Output the [X, Y] coordinate of the center of the cell containing the given text.  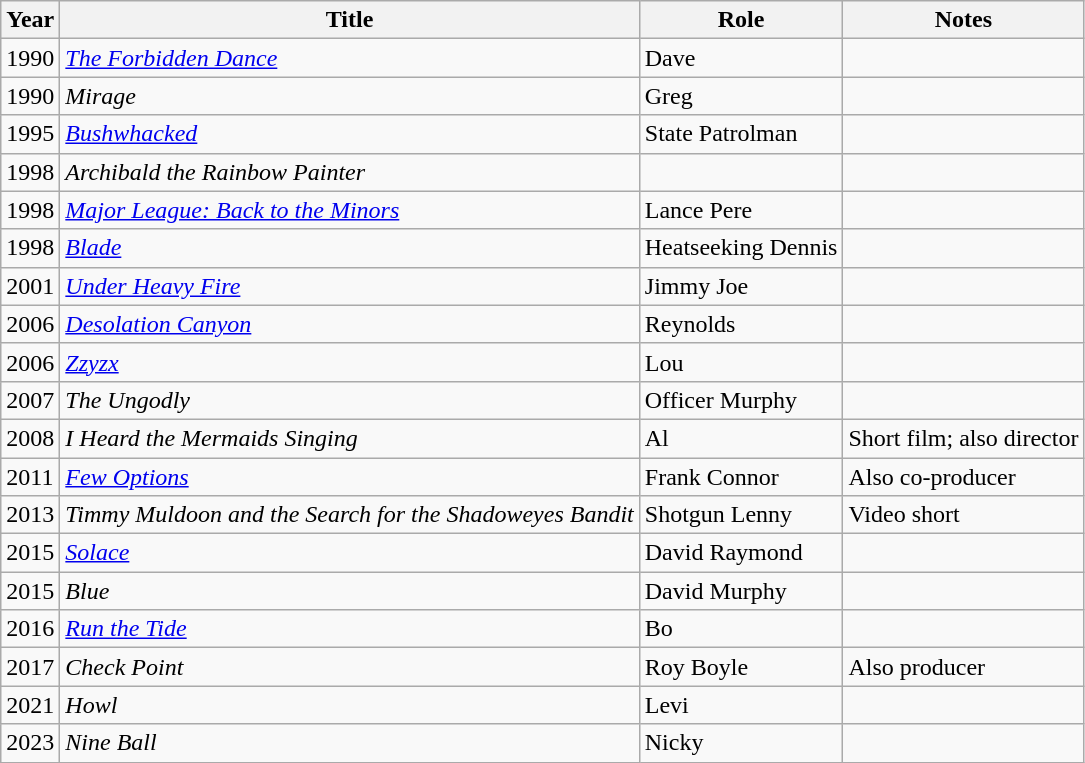
Notes [964, 20]
Blue [350, 591]
2023 [30, 743]
Short film; also director [964, 438]
Roy Boyle [741, 667]
Solace [350, 553]
Blade [350, 248]
Lance Pere [741, 210]
2016 [30, 629]
Major League: Back to the Minors [350, 210]
Under Heavy Fire [350, 286]
Shotgun Lenny [741, 515]
Role [741, 20]
The Forbidden Dance [350, 58]
Desolation Canyon [350, 324]
Bo [741, 629]
Also producer [964, 667]
Also co-producer [964, 477]
Dave [741, 58]
Officer Murphy [741, 400]
Mirage [350, 96]
Zzyzx [350, 362]
Timmy Muldoon and the Search for the Shadoweyes Bandit [350, 515]
2017 [30, 667]
Reynolds [741, 324]
Al [741, 438]
2011 [30, 477]
State Patrolman [741, 134]
Jimmy Joe [741, 286]
2013 [30, 515]
Archibald the Rainbow Painter [350, 172]
2007 [30, 400]
Frank Connor [741, 477]
Nicky [741, 743]
Greg [741, 96]
Video short [964, 515]
The Ungodly [350, 400]
I Heard the Mermaids Singing [350, 438]
1995 [30, 134]
David Murphy [741, 591]
2001 [30, 286]
Nine Ball [350, 743]
Howl [350, 705]
Heatseeking Dennis [741, 248]
Levi [741, 705]
Bushwhacked [350, 134]
2021 [30, 705]
Lou [741, 362]
David Raymond [741, 553]
Check Point [350, 667]
2008 [30, 438]
Year [30, 20]
Title [350, 20]
Run the Tide [350, 629]
Few Options [350, 477]
